Find where the given text appears and provide that cell's center as (X, Y) coordinate. 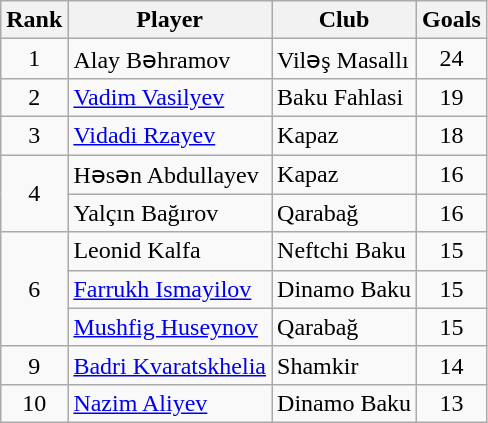
24 (452, 59)
10 (34, 403)
Leonid Kalfa (170, 251)
Rank (34, 20)
Nazim Aliyev (170, 403)
Mushfig Huseynov (170, 327)
Vadim Vasilyev (170, 97)
13 (452, 403)
18 (452, 135)
6 (34, 289)
Viləş Masallı (344, 59)
Goals (452, 20)
19 (452, 97)
Yalçın Bağırov (170, 213)
Club (344, 20)
Farrukh Ismayilov (170, 289)
Badri Kvaratskhelia (170, 365)
3 (34, 135)
9 (34, 365)
4 (34, 193)
2 (34, 97)
1 (34, 59)
Neftchi Baku (344, 251)
Vidadi Rzayev (170, 135)
Player (170, 20)
Həsən Abdullayev (170, 174)
Baku Fahlasi (344, 97)
Alay Bəhramov (170, 59)
14 (452, 365)
Shamkir (344, 365)
